Pinpoint the cell where the given text exists, returning its (x, y) midpoint coordinate. 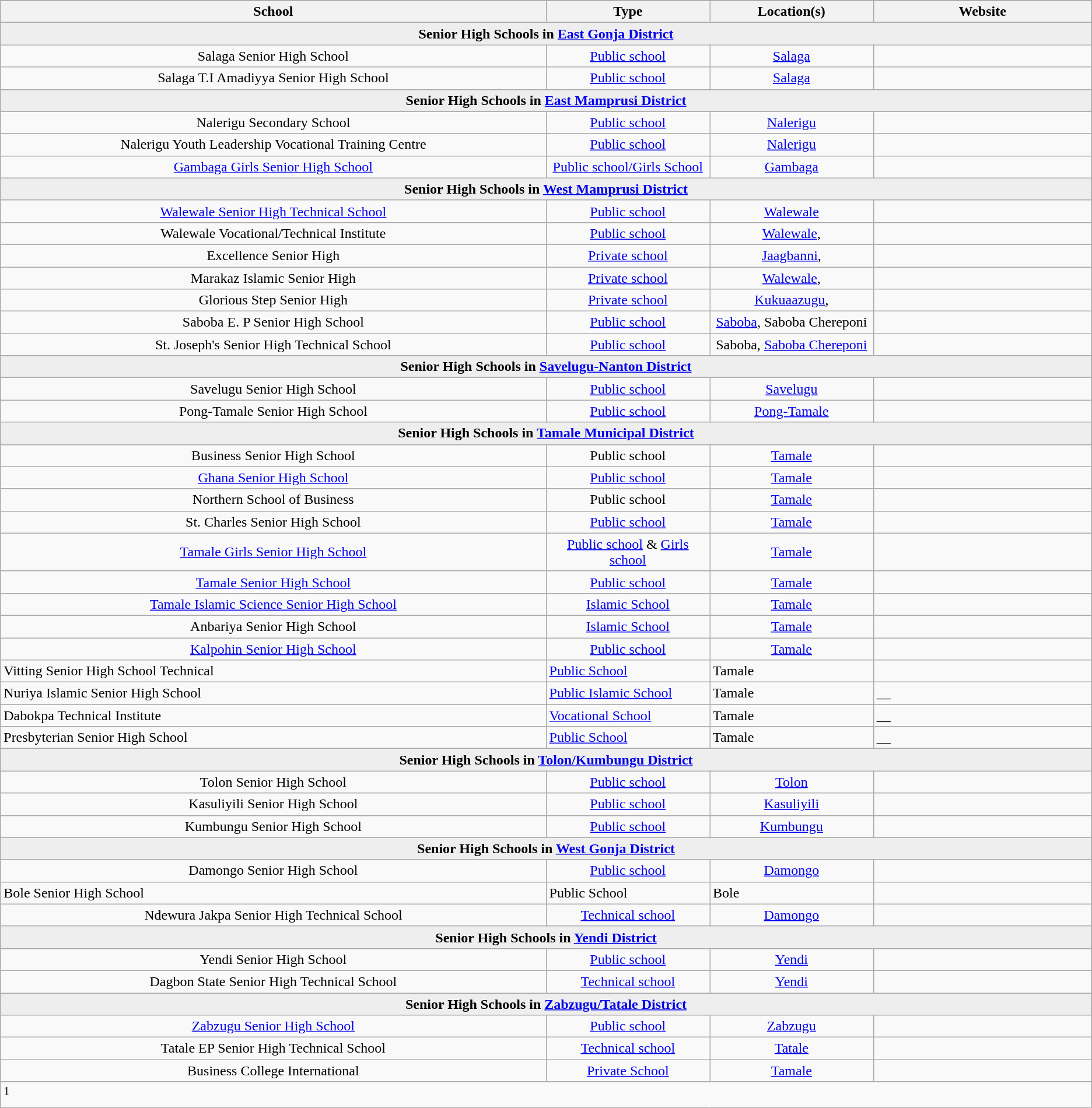
Bole (792, 893)
Tolon (792, 782)
Pong-Tamale Senior High School (273, 411)
Marakaz Islamic Senior High (273, 278)
Zabzugu (792, 1026)
Tamale Islamic Science Senior High School (273, 604)
Walewale (792, 211)
Business College International (273, 1071)
Nuriya Islamic Senior High School (273, 693)
Yendi Senior High School (273, 959)
Gambaga (792, 167)
Senior High Schools in Zabzugu/Tatale District (546, 1004)
Private School (628, 1071)
Presbyterian Senior High School (273, 738)
Glorious Step Senior High (273, 300)
Senior High Schools in Yendi District (546, 937)
Damongo Senior High School (273, 871)
Savelugu (792, 389)
Anbariya Senior High School (273, 626)
Northern School of Business (273, 500)
Vocational School (628, 716)
Senior High Schools in West Mamprusi District (546, 189)
Public Islamic School (628, 693)
Kasuliyili Senior High School (273, 804)
Senior High Schools in Tamale Municipal District (546, 433)
Gambaga Girls Senior High School (273, 167)
Dabokpa Technical Institute (273, 716)
Nalerigu Youth Leadership Vocational Training Centre (273, 145)
Senior High Schools in Tolon/Kumbungu District (546, 760)
Website (982, 12)
Ndewura Jakpa Senior High Technical School (273, 915)
Excellence Senior High (273, 255)
Public school & Girls school (628, 552)
St. Joseph's Senior High Technical School (273, 345)
Ghana Senior High School (273, 478)
Kukuaazugu, (792, 300)
School (273, 12)
Type (628, 12)
Bole Senior High School (273, 893)
Kumbungu Senior High School (273, 826)
Tolon Senior High School (273, 782)
Tatale (792, 1049)
Jaagbanni, (792, 255)
Senior High Schools in West Gonja District (546, 848)
Pong-Tamale (792, 411)
St. Charles Senior High School (273, 522)
Tamale Girls Senior High School (273, 552)
Vitting Senior High School Technical (273, 671)
Senior High Schools in East Mamprusi District (546, 100)
Location(s) (792, 12)
Dagbon State Senior High Technical School (273, 981)
Walewale Senior High Technical School (273, 211)
Senior High Schools in Savelugu-Nanton District (546, 367)
Zabzugu Senior High School (273, 1026)
Tatale EP Senior High Technical School (273, 1049)
Public school/Girls School (628, 167)
Nalerigu Secondary School (273, 122)
Walewale Vocational/Technical Institute (273, 233)
Savelugu Senior High School (273, 389)
Kalpohin Senior High School (273, 649)
Saboba E. P Senior High School (273, 322)
Tamale Senior High School (273, 582)
Kasuliyili (792, 804)
Kumbungu (792, 826)
1 (546, 1095)
Salaga Senior High School (273, 56)
Senior High Schools in East Gonja District (546, 34)
Business Senior High School (273, 455)
Salaga T.I Amadiyya Senior High School (273, 78)
